Determine the [x, y] coordinate at the center of the cell enclosing the given text.  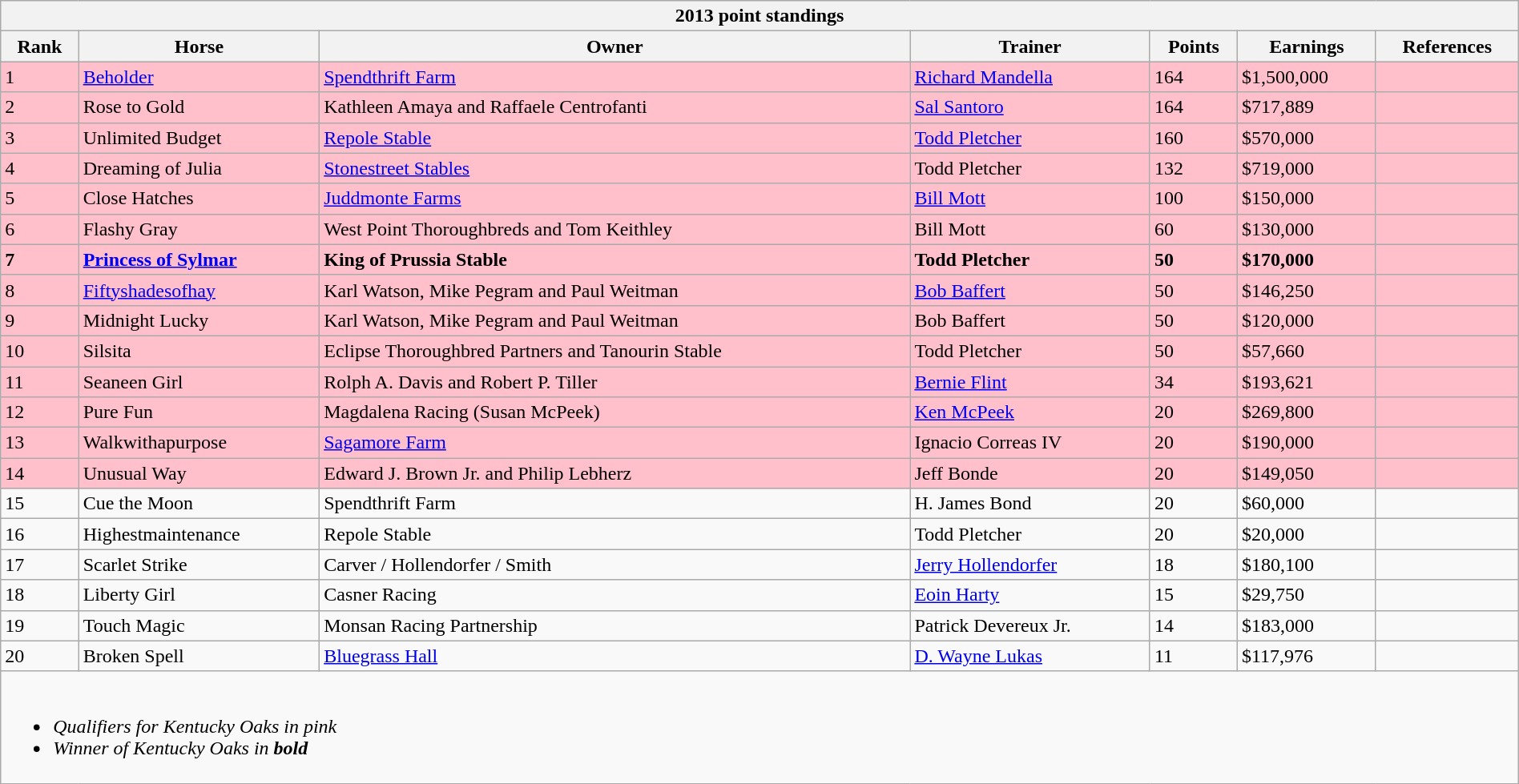
Midnight Lucky [199, 320]
Walkwithapurpose [199, 443]
Bluegrass Hall [615, 656]
Stonestreet Stables [615, 168]
160 [1194, 138]
Richard Mandella [1030, 77]
Touch Magic [199, 625]
$60,000 [1306, 504]
8 [40, 290]
Kathleen Amaya and Raffaele Centrofanti [615, 107]
Horse [199, 46]
$183,000 [1306, 625]
$170,000 [1306, 259]
Rolph A. Davis and Robert P. Tiller [615, 382]
13 [40, 443]
16 [40, 534]
100 [1194, 199]
Monsan Racing Partnership [615, 625]
$146,250 [1306, 290]
Eoin Harty [1030, 595]
$149,050 [1306, 473]
$269,800 [1306, 412]
$717,889 [1306, 107]
Broken Spell [199, 656]
Close Hatches [199, 199]
34 [1194, 382]
West Point Thoroughbreds and Tom Keithley [615, 229]
Liberty Girl [199, 595]
Sagamore Farm [615, 443]
$57,660 [1306, 351]
$150,000 [1306, 199]
Dreaming of Julia [199, 168]
$120,000 [1306, 320]
$180,100 [1306, 565]
Casner Racing [615, 595]
$1,500,000 [1306, 77]
$20,000 [1306, 534]
2013 point standings [759, 16]
$117,976 [1306, 656]
Flashy Gray [199, 229]
12 [40, 412]
Ignacio Correas IV [1030, 443]
Magdalena Racing (Susan McPeek) [615, 412]
Earnings [1306, 46]
6 [40, 229]
Pure Fun [199, 412]
King of Prussia Stable [615, 259]
Ken McPeek [1030, 412]
$190,000 [1306, 443]
Fiftyshadesofhay [199, 290]
Jeff Bonde [1030, 473]
Unusual Way [199, 473]
Juddmonte Farms [615, 199]
$570,000 [1306, 138]
132 [1194, 168]
Princess of Sylmar [199, 259]
3 [40, 138]
Carver / Hollendorfer / Smith [615, 565]
$29,750 [1306, 595]
Scarlet Strike [199, 565]
D. Wayne Lukas [1030, 656]
7 [40, 259]
Patrick Devereux Jr. [1030, 625]
$193,621 [1306, 382]
Unlimited Budget [199, 138]
Highestmaintenance [199, 534]
Beholder [199, 77]
4 [40, 168]
References [1447, 46]
Eclipse Thoroughbred Partners and Tanourin Stable [615, 351]
Qualifiers for Kentucky Oaks in pinkWinner of Kentucky Oaks in bold [759, 727]
10 [40, 351]
$719,000 [1306, 168]
Rank [40, 46]
H. James Bond [1030, 504]
Jerry Hollendorfer [1030, 565]
5 [40, 199]
9 [40, 320]
Seaneen Girl [199, 382]
Points [1194, 46]
Cue the Moon [199, 504]
Silsita [199, 351]
19 [40, 625]
Edward J. Brown Jr. and Philip Lebherz [615, 473]
$130,000 [1306, 229]
Rose to Gold [199, 107]
Bernie Flint [1030, 382]
1 [40, 77]
Owner [615, 46]
Trainer [1030, 46]
60 [1194, 229]
2 [40, 107]
Sal Santoro [1030, 107]
17 [40, 565]
